Extract the (x, y) coordinate from the center of the cell holding the provided text.  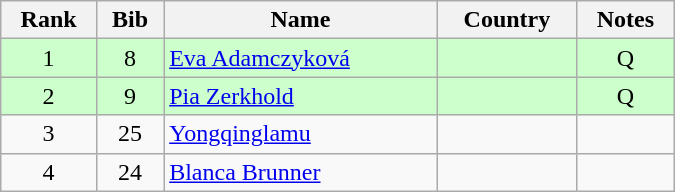
Name (300, 20)
8 (130, 58)
2 (49, 96)
Bib (130, 20)
Rank (49, 20)
1 (49, 58)
9 (130, 96)
Notes (626, 20)
4 (49, 172)
Pia Zerkhold (300, 96)
Yongqinglamu (300, 134)
25 (130, 134)
3 (49, 134)
Country (506, 20)
Blanca Brunner (300, 172)
Eva Adamczyková (300, 58)
24 (130, 172)
